Return the (x, y) coordinate for the center point of the cell that contains the specified text.  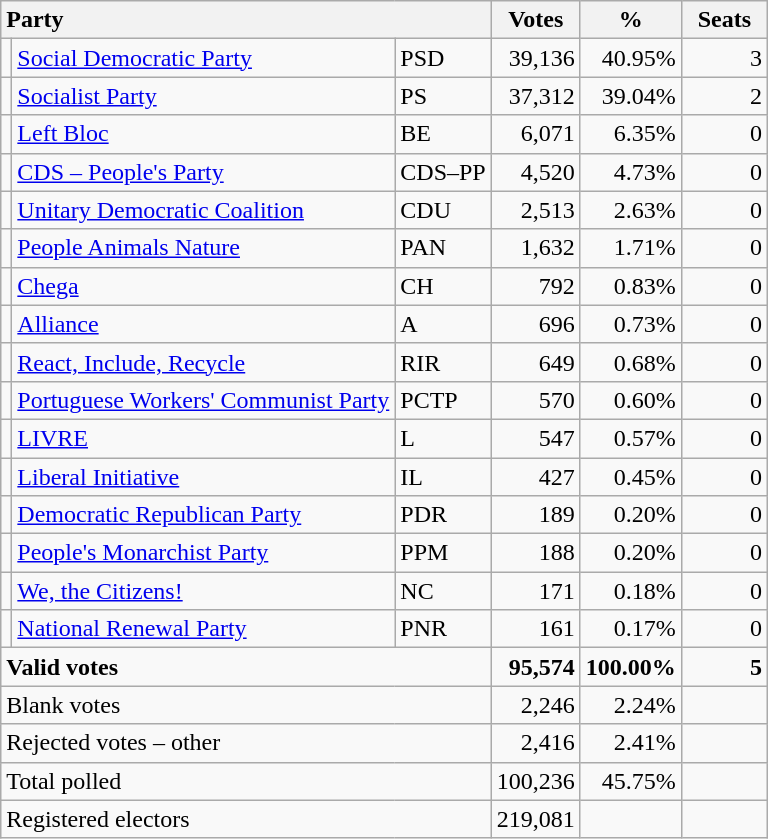
PCTP (443, 400)
PS (443, 96)
RIR (443, 362)
Party (246, 20)
547 (536, 438)
Democratic Republican Party (204, 515)
2.24% (630, 705)
792 (536, 286)
100.00% (630, 667)
3 (724, 58)
0.73% (630, 324)
Seats (724, 20)
696 (536, 324)
Registered electors (246, 819)
Social Democratic Party (204, 58)
0.18% (630, 591)
2.63% (630, 210)
570 (536, 400)
4.73% (630, 172)
React, Include, Recycle (204, 362)
39,136 (536, 58)
Blank votes (246, 705)
A (443, 324)
% (630, 20)
427 (536, 477)
IL (443, 477)
6.35% (630, 134)
0.83% (630, 286)
2 (724, 96)
Votes (536, 20)
2,416 (536, 743)
Left Bloc (204, 134)
189 (536, 515)
40.95% (630, 58)
0.57% (630, 438)
BE (443, 134)
171 (536, 591)
CDU (443, 210)
Socialist Party (204, 96)
0.17% (630, 629)
188 (536, 553)
5 (724, 667)
2,513 (536, 210)
6,071 (536, 134)
Unitary Democratic Coalition (204, 210)
Portuguese Workers' Communist Party (204, 400)
2.41% (630, 743)
Valid votes (246, 667)
PDR (443, 515)
161 (536, 629)
39.04% (630, 96)
45.75% (630, 781)
Total polled (246, 781)
4,520 (536, 172)
National Renewal Party (204, 629)
People Animals Nature (204, 248)
1.71% (630, 248)
649 (536, 362)
PPM (443, 553)
People's Monarchist Party (204, 553)
CDS – People's Party (204, 172)
219,081 (536, 819)
37,312 (536, 96)
We, the Citizens! (204, 591)
PAN (443, 248)
Liberal Initiative (204, 477)
L (443, 438)
LIVRE (204, 438)
95,574 (536, 667)
0.60% (630, 400)
NC (443, 591)
PSD (443, 58)
Chega (204, 286)
PNR (443, 629)
100,236 (536, 781)
0.68% (630, 362)
Rejected votes – other (246, 743)
1,632 (536, 248)
0.45% (630, 477)
2,246 (536, 705)
Alliance (204, 324)
CDS–PP (443, 172)
CH (443, 286)
